Find where the given text appears and provide that cell's center as [x, y] coordinate. 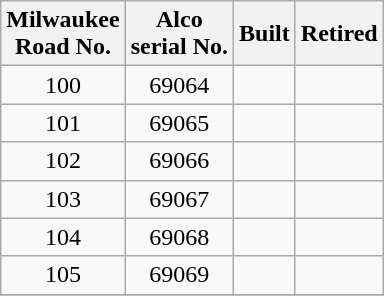
Built [265, 34]
69067 [179, 199]
Retired [339, 34]
Alcoserial No. [179, 34]
100 [63, 85]
69068 [179, 237]
103 [63, 199]
MilwaukeeRoad No. [63, 34]
69065 [179, 123]
104 [63, 237]
101 [63, 123]
102 [63, 161]
69066 [179, 161]
69069 [179, 275]
69064 [179, 85]
105 [63, 275]
